Output the [X, Y] coordinate of the center of the cell containing the given text.  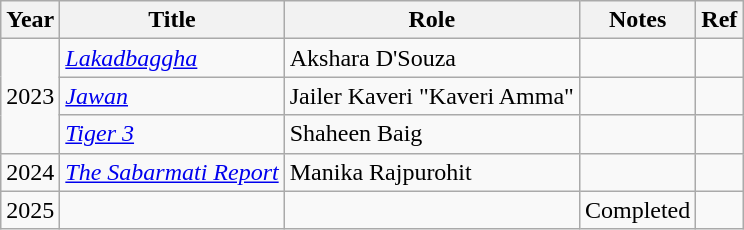
2025 [30, 210]
Completed [637, 210]
The Sabarmati Report [172, 172]
2024 [30, 172]
Jailer Kaveri "Kaveri Amma" [432, 96]
Jawan [172, 96]
Tiger 3 [172, 134]
Manika Rajpurohit [432, 172]
Title [172, 20]
Shaheen Baig [432, 134]
2023 [30, 96]
Role [432, 20]
Notes [637, 20]
Year [30, 20]
Ref [720, 20]
Lakadbaggha [172, 58]
Akshara D'Souza [432, 58]
